Locate the cell with the specified text and output its [x, y] center coordinate. 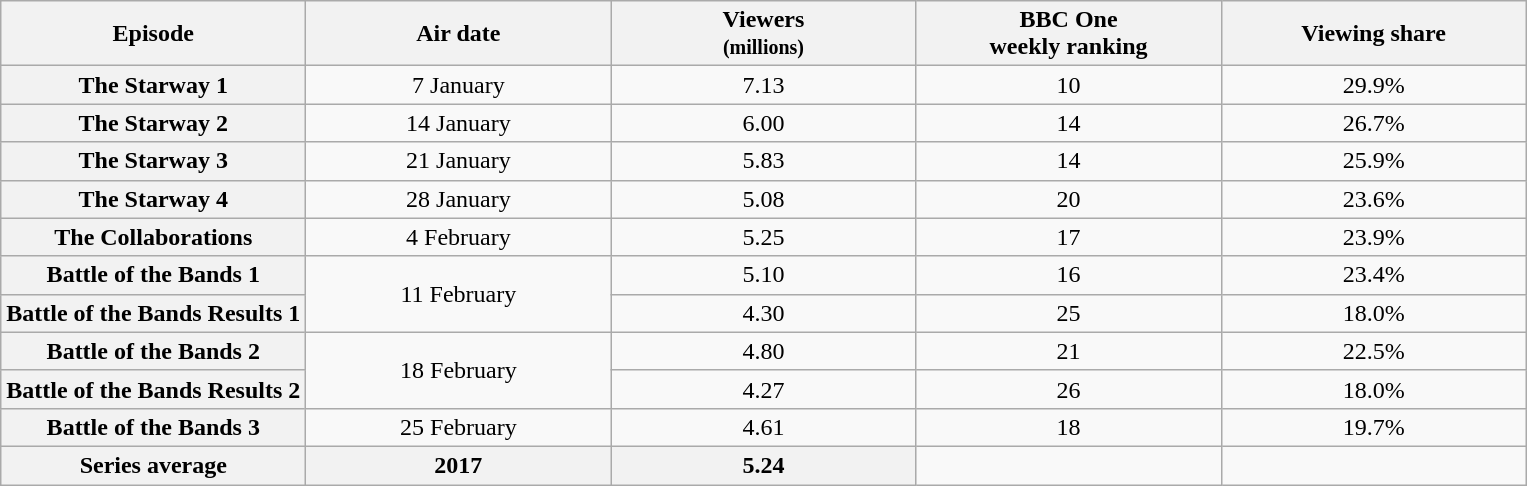
22.5% [1374, 351]
Air date [458, 34]
4 February [458, 237]
14 January [458, 123]
4.30 [764, 313]
Battle of the Bands 2 [154, 351]
Battle of the Bands Results 1 [154, 313]
5.10 [764, 275]
The Collaborations [154, 237]
7 January [458, 85]
6.00 [764, 123]
29.9% [1374, 85]
20 [1068, 199]
25 [1068, 313]
21 January [458, 161]
5.24 [764, 465]
7.13 [764, 85]
26 [1068, 389]
Battle of the Bands 3 [154, 427]
23.9% [1374, 237]
23.4% [1374, 275]
2017 [458, 465]
Series average [154, 465]
Viewing share [1374, 34]
18 February [458, 370]
Episode [154, 34]
28 January [458, 199]
Battle of the Bands Results 2 [154, 389]
4.61 [764, 427]
25.9% [1374, 161]
The Starway 1 [154, 85]
The Starway 2 [154, 123]
4.27 [764, 389]
23.6% [1374, 199]
5.08 [764, 199]
18 [1068, 427]
The Starway 3 [154, 161]
The Starway 4 [154, 199]
11 February [458, 294]
19.7% [1374, 427]
Battle of the Bands 1 [154, 275]
BBC Oneweekly ranking [1068, 34]
5.83 [764, 161]
21 [1068, 351]
26.7% [1374, 123]
5.25 [764, 237]
16 [1068, 275]
10 [1068, 85]
25 February [458, 427]
17 [1068, 237]
Viewers(millions) [764, 34]
4.80 [764, 351]
